Locate the cell with the specified text and output its [X, Y] center coordinate. 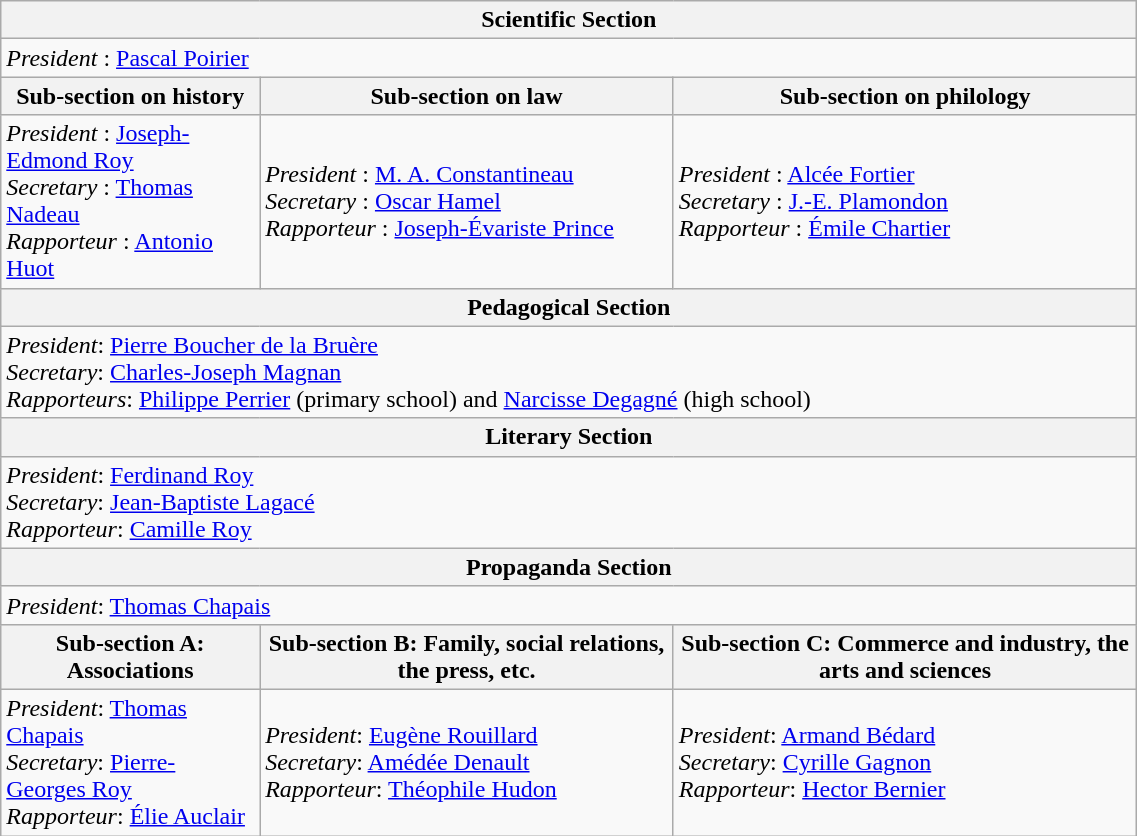
Sub-section on history [130, 96]
Pedagogical Section [569, 307]
Propaganda Section [569, 567]
Sub-section B: Family, social relations, the press, etc. [467, 656]
President : M. A. Constantineau Secretary : Oscar Hamel Rapporteur : Joseph-Évariste Prince [467, 202]
President: Armand Bédard Secretary: Cyrille Gagnon Rapporteur: Hector Bernier [905, 762]
President : Joseph-Edmond Roy Secretary : Thomas Nadeau Rapporteur : Antonio Huot [130, 202]
Scientific Section [569, 20]
President : Pascal Poirier [569, 58]
Literary Section [569, 437]
Sub-section on law [467, 96]
President: Eugène Rouillard Secretary: Amédée Denault Rapporteur: Théophile Hudon [467, 762]
President: Thomas Chapais [569, 605]
Sub-section A: Associations [130, 656]
President: Thomas Chapais Secretary: Pierre-Georges Roy Rapporteur: Élie Auclair [130, 762]
Sub-section C: Commerce and industry, the arts and sciences [905, 656]
Sub-section on philology [905, 96]
President: Ferdinand Roy Secretary: Jean-Baptiste Lagacé Rapporteur: Camille Roy [569, 502]
President : Alcée Fortier Secretary : J.-E. Plamondon Rapporteur : Émile Chartier [905, 202]
